Scan for the cell matching the given text and deliver its (X, Y) coordinate at center. 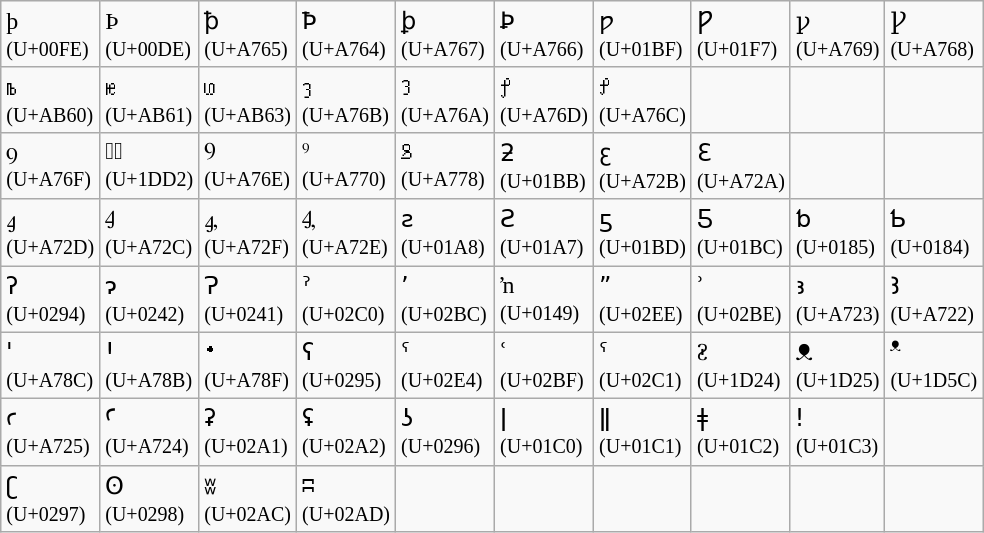
ꜥ (U+A725) (50, 432)
ǁ (U+01C1) (643, 432)
ˤ (U+02E4) (446, 366)
ƽ (U+01BD) (643, 232)
ʗ (U+0297) (50, 498)
ɂ (U+0242) (150, 300)
Ꝭ (U+A76C) (643, 100)
ʢ (U+02A2) (346, 432)
ˁ (U+02C1) (643, 366)
ʡ (U+02A1) (248, 432)
Ɂ (U+0241) (248, 300)
þ (U+00FE) (50, 34)
ᴥ (U+1D25) (838, 366)
ꝩ (U+A769) (838, 34)
Ꝧ (U+A766) (544, 34)
ꜣ (U+A723) (838, 300)
Ƅ (U+0184) (934, 232)
ʿ (U+02BF) (544, 366)
ǃ (U+01C3) (838, 432)
ŉ (U+0149) (544, 300)
Ꝯ (U+A76E) (248, 166)
Ƨ (U+01A7) (544, 232)
Ꝩ (U+A768) (934, 34)
ꝭ (U+A76D) (544, 100)
ǂ (U+01C2) (740, 432)
Ꝫ (U+A76A) (446, 100)
Ꜯ (U+A72E) (346, 232)
ƨ (U+01A8) (446, 232)
ʘ (U+0298) (150, 498)
ʬ (U+02AC) (248, 498)
Þ (U+00DE) (150, 34)
ᵜ (U+1D5C) (934, 366)
Ꜣ (U+A722) (934, 300)
ꝸ (U+A778) (446, 166)
ƻ (U+01BB) (544, 166)
ꜭ (U+A72D) (50, 232)
Ꞌ (U+A78B) (150, 366)
Ꜥ (U+A724) (150, 432)
ꝫ (U+A76B) (346, 100)
ʾ (U+02BE) (740, 300)
ʼ (U+02BC) (446, 300)
ꭣ (U+AB63) (248, 100)
ꜯ (U+A72F) (248, 232)
ƿ (U+01BF) (643, 34)
ǀ (U+01C0) (544, 432)
ꭠ (U+AB60) (50, 100)
ꝧ (U+A767) (446, 34)
Ƿ (U+01F7) (740, 34)
◌᷒ (U+1DD2) (150, 166)
ʖ (U+0296) (446, 432)
ʕ (U+0295) (346, 366)
ꝯ (U+A76F) (50, 166)
Ꝥ (U+A764) (346, 34)
ꞏ (U+A78F) (248, 366)
ꭡ (U+AB61) (150, 100)
ƅ (U+0185) (838, 232)
ꞌ (U+A78C) (50, 366)
ᴤ (U+1D24) (740, 366)
ʔ (U+0294) (50, 300)
ꝰ (U+A770) (346, 166)
ꜫ (U+A72B) (643, 166)
ʭ (U+02AD) (346, 498)
ˮ (U+02EE) (643, 300)
Ƽ (U+01BC) (740, 232)
ꝥ (U+A765) (248, 34)
ˀ (U+02C0) (346, 300)
Ꜫ (U+A72A) (740, 166)
Ꜭ (U+A72C) (150, 232)
